Provide the [X, Y] coordinate of the cell's center where the given text is located.  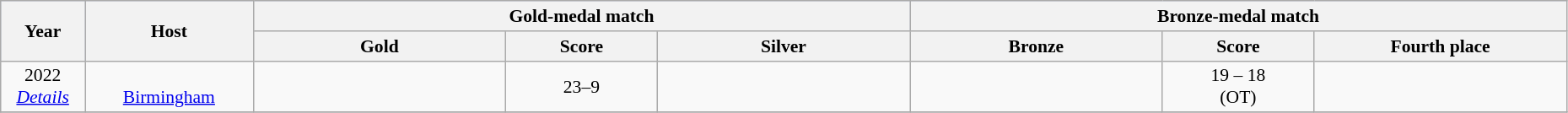
Bronze [1036, 46]
Gold [380, 46]
Host [170, 30]
Silver [783, 46]
Year [43, 30]
Gold-medal match [582, 16]
23–9 [582, 86]
Fourth place [1441, 46]
19 – 18 (OT) [1238, 86]
Birmingham [170, 86]
Bronze-medal match [1238, 16]
2022 Details [43, 86]
